From the cell containing the given text, extract its center point as [X, Y] coordinate. 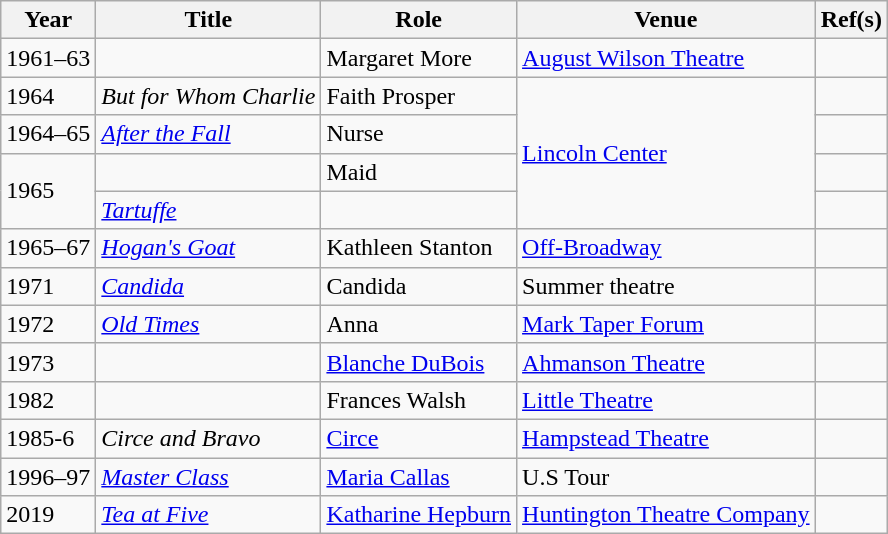
1982 [48, 400]
1996–97 [48, 477]
Old Times [208, 324]
August Wilson Theatre [666, 58]
1985-6 [48, 438]
Master Class [208, 477]
Venue [666, 20]
Little Theatre [666, 400]
1964 [48, 96]
2019 [48, 515]
Maria Callas [419, 477]
Tea at Five [208, 515]
Mark Taper Forum [666, 324]
Off-Broadway [666, 248]
Maid [419, 172]
Summer theatre [666, 286]
1965 [48, 191]
Year [48, 20]
Blanche DuBois [419, 362]
After the Fall [208, 134]
Frances Walsh [419, 400]
Tartuffe [208, 210]
1971 [48, 286]
But for Whom Charlie [208, 96]
Title [208, 20]
1964–65 [48, 134]
Kathleen Stanton [419, 248]
1972 [48, 324]
1965–67 [48, 248]
Hampstead Theatre [666, 438]
Ahmanson Theatre [666, 362]
Ref(s) [851, 20]
Margaret More [419, 58]
Anna [419, 324]
Circe [419, 438]
Nurse [419, 134]
Katharine Hepburn [419, 515]
U.S Tour [666, 477]
Faith Prosper [419, 96]
Hogan's Goat [208, 248]
Role [419, 20]
Circe and Bravo [208, 438]
1961–63 [48, 58]
Lincoln Center [666, 153]
Huntington Theatre Company [666, 515]
1973 [48, 362]
